Determine the (X, Y) coordinate at the center of the cell enclosing the given text.  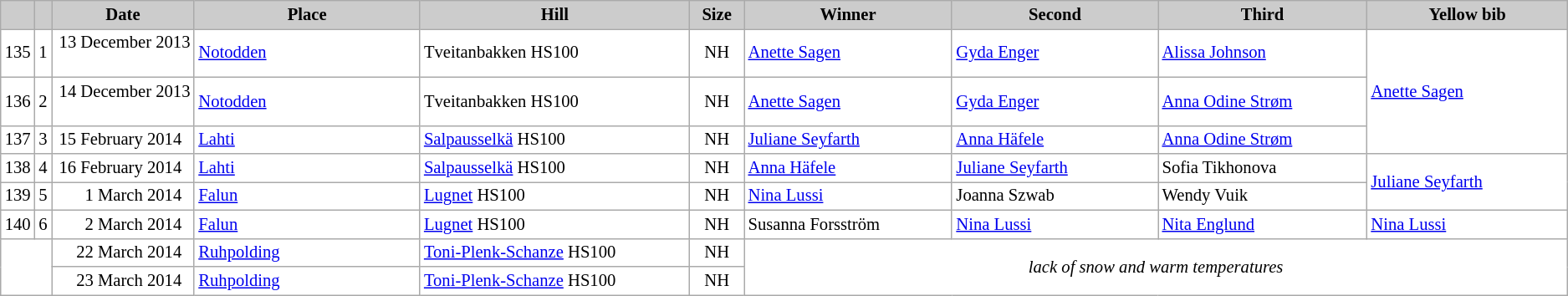
4 (43, 168)
Winner (848, 14)
1 (43, 53)
16 February 2014 (124, 168)
Alissa Johnson (1263, 53)
Second (1055, 14)
Nita Englund (1263, 224)
136 (18, 101)
5 (43, 196)
137 (18, 140)
Sofia Tikhonova (1263, 168)
138 (18, 168)
Yellow bib (1467, 14)
Susanna Forsström (848, 224)
140 (18, 224)
2 (43, 101)
1 March 2014 (124, 196)
23 March 2014 (124, 280)
6 (43, 224)
Joanna Szwab (1055, 196)
14 December 2013 (124, 101)
Hill (555, 14)
15 February 2014 (124, 140)
2 March 2014 (124, 224)
Wendy Vuik (1263, 196)
Third (1263, 14)
Size (718, 14)
139 (18, 196)
lack of snow and warm temperatures (1156, 267)
135 (18, 53)
13 December 2013 (124, 53)
22 March 2014 (124, 253)
Date (124, 14)
Place (307, 14)
3 (43, 140)
